Pinpoint the cell where the given text exists, returning its (X, Y) midpoint coordinate. 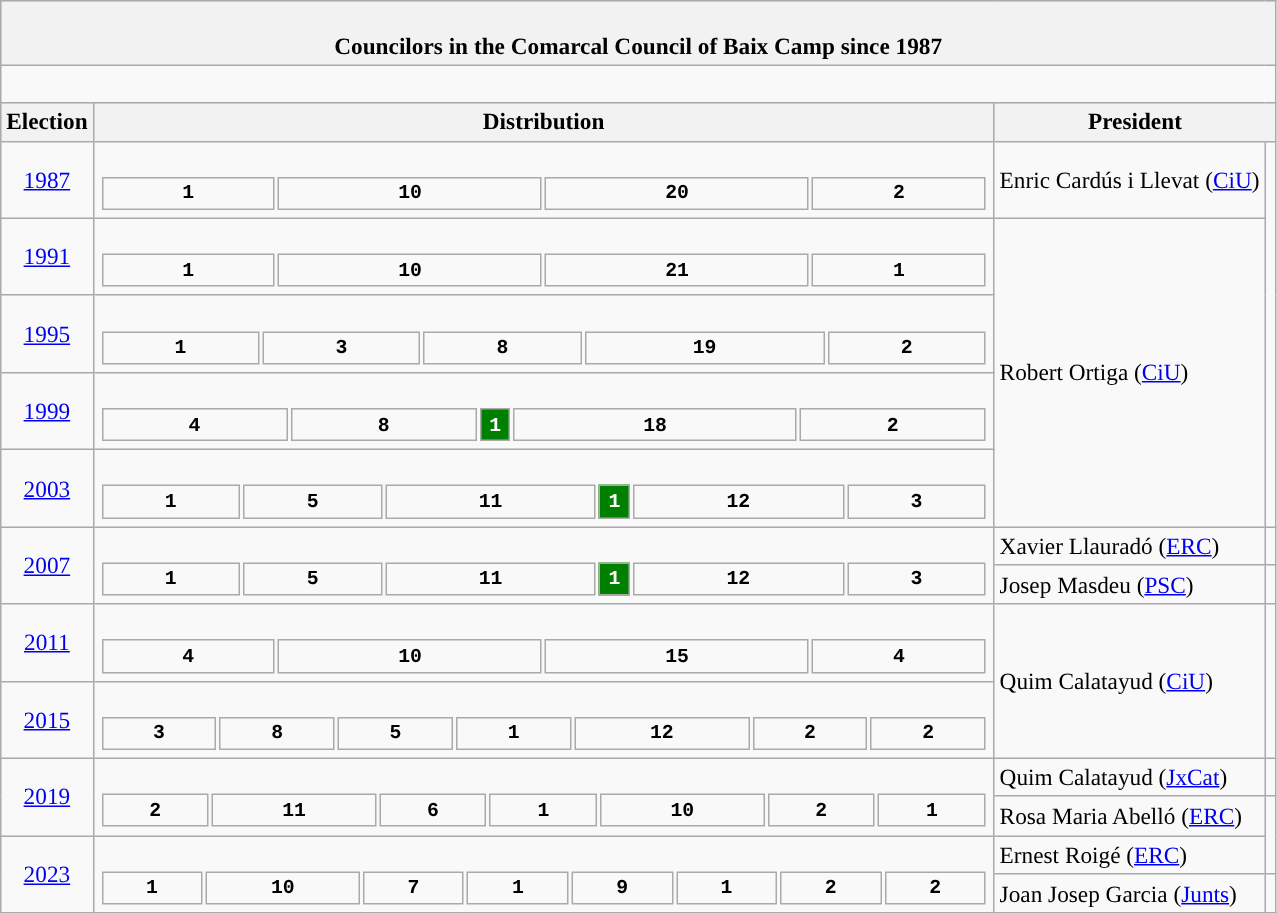
1 3 8 19 2 (544, 334)
2003 (47, 488)
Councilors in the Comarcal Council of Baix Camp since 1987 (638, 32)
19 (704, 346)
1995 (47, 334)
Distribution (544, 122)
2 11 6 1 10 2 1 (544, 796)
Joan Josep Garcia (Junts) (1130, 894)
21 (677, 270)
Rosa Maria Abelló (ERC) (1130, 816)
President (1134, 122)
Quim Calatayud (JxCat) (1130, 777)
Ernest Roigé (ERC) (1130, 854)
18 (654, 424)
20 (677, 192)
4 10 15 4 (544, 642)
1987 (47, 180)
Xavier Llauradó (ERC) (1130, 546)
Josep Masdeu (PSC) (1130, 584)
Robert Ortiga (CiU) (1130, 372)
2011 (47, 642)
1 10 21 1 (544, 256)
Quim Calatayud (CiU) (1130, 681)
Enric Cardús i Llevat (CiU) (1130, 180)
3 8 5 1 12 2 2 (544, 720)
2023 (47, 874)
1 10 20 2 (544, 180)
15 (677, 656)
4 8 1 18 2 (544, 410)
Election (47, 122)
1999 (47, 410)
2015 (47, 720)
2019 (47, 796)
1991 (47, 256)
9 (622, 886)
6 (433, 810)
2007 (47, 564)
7 (414, 886)
1 10 7 1 9 1 2 2 (544, 874)
